From the cell containing the given text, extract its center point as [X, Y] coordinate. 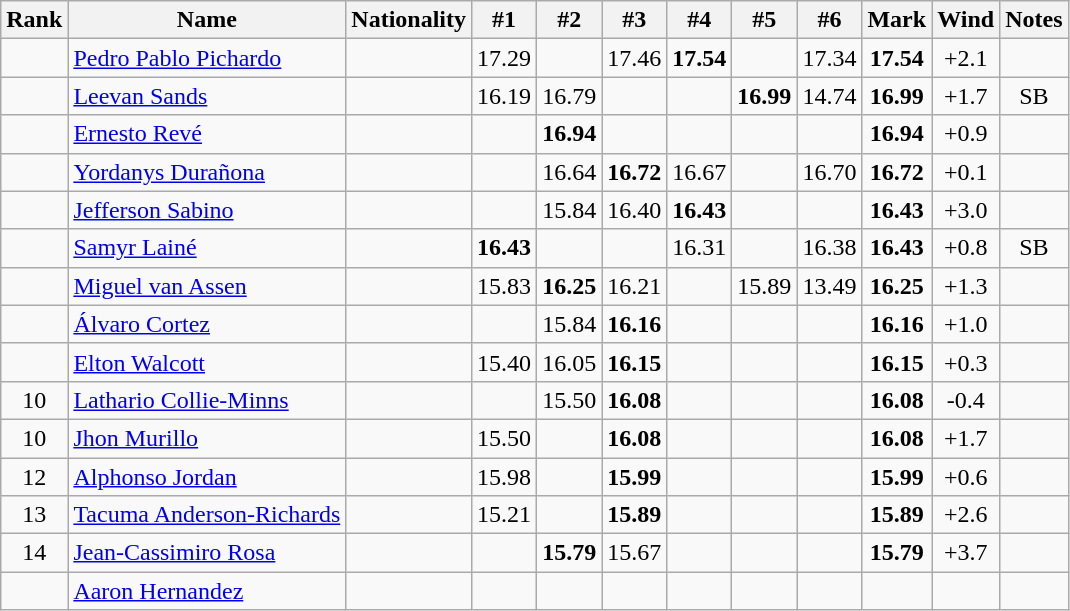
Alphonso Jordan [207, 477]
15.83 [504, 286]
Elton Walcott [207, 362]
16.70 [830, 172]
16.40 [634, 210]
17.34 [830, 58]
Miguel van Assen [207, 286]
12 [34, 477]
+0.6 [966, 477]
+3.7 [966, 553]
+2.1 [966, 58]
Notes [1034, 20]
Rank [34, 20]
+0.3 [966, 362]
14 [34, 553]
#2 [570, 20]
Mark [897, 20]
+0.8 [966, 248]
#6 [830, 20]
16.21 [634, 286]
17.46 [634, 58]
Jefferson Sabino [207, 210]
15.40 [504, 362]
Nationality [409, 20]
Name [207, 20]
#4 [700, 20]
+2.6 [966, 515]
+0.9 [966, 134]
Lathario Collie-Minns [207, 400]
+0.1 [966, 172]
Yordanys Durañona [207, 172]
Tacuma Anderson-Richards [207, 515]
+3.0 [966, 210]
16.38 [830, 248]
Wind [966, 20]
Jhon Murillo [207, 438]
14.74 [830, 96]
16.79 [570, 96]
13 [34, 515]
Álvaro Cortez [207, 324]
Jean-Cassimiro Rosa [207, 553]
#3 [634, 20]
15.21 [504, 515]
Pedro Pablo Pichardo [207, 58]
15.67 [634, 553]
#5 [764, 20]
16.64 [570, 172]
+1.3 [966, 286]
-0.4 [966, 400]
16.31 [700, 248]
17.29 [504, 58]
#1 [504, 20]
Aaron Hernandez [207, 591]
13.49 [830, 286]
15.98 [504, 477]
16.05 [570, 362]
Samyr Lainé [207, 248]
16.19 [504, 96]
Ernesto Revé [207, 134]
16.67 [700, 172]
Leevan Sands [207, 96]
+1.0 [966, 324]
